Locate the cell with the specified text and output its (X, Y) center coordinate. 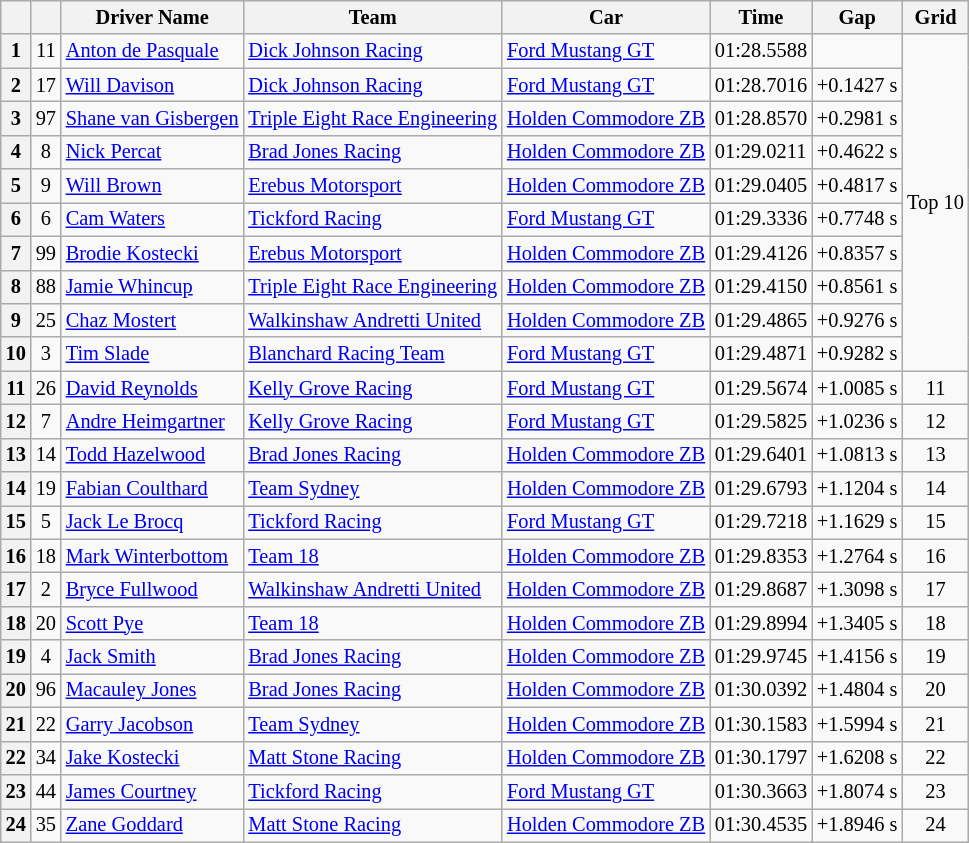
Bryce Fullwood (152, 589)
Will Brown (152, 186)
+1.4804 s (857, 690)
Car (606, 17)
Jack Le Brocq (152, 522)
+0.8561 s (857, 287)
+1.1204 s (857, 489)
25 (46, 320)
96 (46, 690)
Scott Pye (152, 623)
+1.5994 s (857, 724)
01:29.6401 (761, 455)
+1.8074 s (857, 791)
1 (16, 51)
Blanchard Racing Team (372, 354)
Team (372, 17)
01:29.7218 (761, 522)
01:28.8570 (761, 118)
David Reynolds (152, 388)
01:30.1797 (761, 758)
+1.0236 s (857, 421)
Cam Waters (152, 219)
+0.9282 s (857, 354)
01:29.8994 (761, 623)
Driver Name (152, 17)
01:30.1583 (761, 724)
Top 10 (936, 202)
Zane Goddard (152, 825)
01:30.3663 (761, 791)
+1.0813 s (857, 455)
Nick Percat (152, 152)
+0.4622 s (857, 152)
01:29.8687 (761, 589)
34 (46, 758)
Fabian Coulthard (152, 489)
01:29.6793 (761, 489)
+1.2764 s (857, 556)
01:29.4865 (761, 320)
Todd Hazelwood (152, 455)
Jamie Whincup (152, 287)
+0.9276 s (857, 320)
01:29.5825 (761, 421)
99 (46, 253)
88 (46, 287)
+0.8357 s (857, 253)
26 (46, 388)
+0.4817 s (857, 186)
+1.0085 s (857, 388)
+1.1629 s (857, 522)
01:29.0405 (761, 186)
Anton de Pasquale (152, 51)
Tim Slade (152, 354)
01:30.0392 (761, 690)
+0.1427 s (857, 85)
01:30.4535 (761, 825)
Will Davison (152, 85)
Macauley Jones (152, 690)
+1.8946 s (857, 825)
Chaz Mostert (152, 320)
Mark Winterbottom (152, 556)
Brodie Kostecki (152, 253)
10 (16, 354)
01:29.4150 (761, 287)
+0.7748 s (857, 219)
+1.4156 s (857, 657)
01:29.3336 (761, 219)
01:29.5674 (761, 388)
97 (46, 118)
James Courtney (152, 791)
Garry Jacobson (152, 724)
+1.6208 s (857, 758)
01:29.9745 (761, 657)
35 (46, 825)
Shane van Gisbergen (152, 118)
Time (761, 17)
01:29.4871 (761, 354)
01:29.8353 (761, 556)
+0.2981 s (857, 118)
Andre Heimgartner (152, 421)
+1.3098 s (857, 589)
01:29.0211 (761, 152)
Jack Smith (152, 657)
01:28.7016 (761, 85)
44 (46, 791)
Gap (857, 17)
Jake Kostecki (152, 758)
01:28.5588 (761, 51)
Grid (936, 17)
01:29.4126 (761, 253)
+1.3405 s (857, 623)
